For the text-containing cell, return its midpoint in (X, Y) coordinate format. 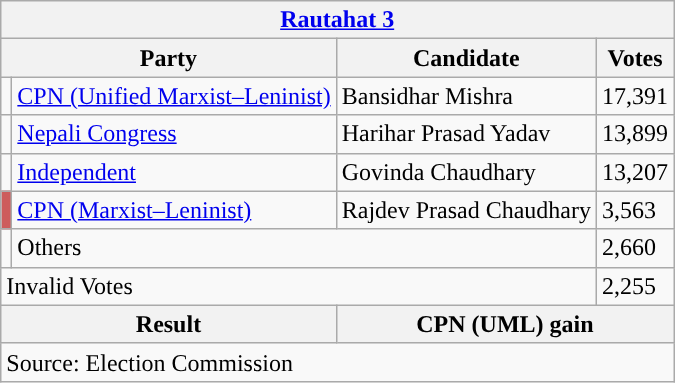
Govinda Chaudhary (466, 172)
CPN (Unified Marxist–Leninist) (174, 96)
Bansidhar Mishra (466, 96)
CPN (UML) gain (504, 324)
Rautahat 3 (338, 20)
Rajdev Prasad Chaudhary (466, 210)
13,899 (636, 134)
CPN (Marxist–Leninist) (174, 210)
13,207 (636, 172)
17,391 (636, 96)
Party (168, 58)
Result (168, 324)
Votes (636, 58)
Candidate (466, 58)
2,255 (636, 286)
Source: Election Commission (338, 362)
Others (304, 248)
Harihar Prasad Yadav (466, 134)
Independent (174, 172)
3,563 (636, 210)
2,660 (636, 248)
Nepali Congress (174, 134)
Invalid Votes (299, 286)
